Detect which cell encompasses the target text, then output its [x, y] center coordinate. 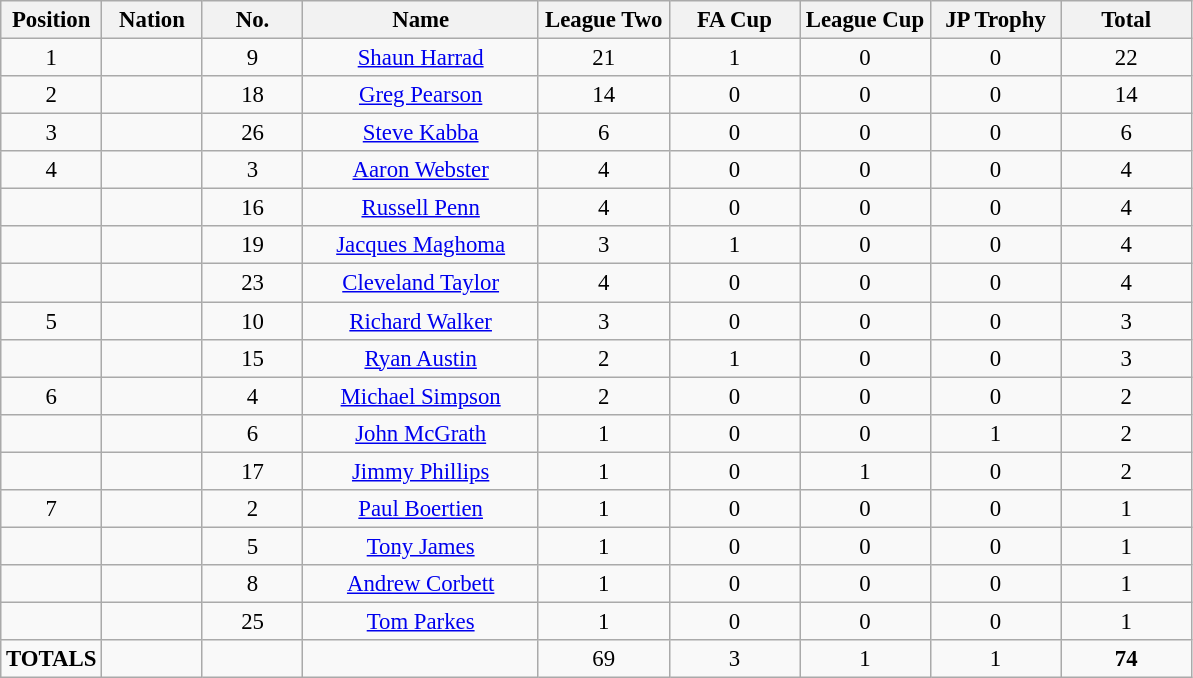
22 [1126, 58]
Russell Penn [421, 208]
Richard Walker [421, 321]
15 [252, 358]
Ryan Austin [421, 358]
Greg Pearson [421, 95]
Total [1126, 20]
No. [252, 20]
Nation [152, 20]
Jacques Maghoma [421, 245]
Paul Boertien [421, 509]
Shaun Harrad [421, 58]
8 [252, 584]
Aaron Webster [421, 170]
69 [604, 659]
74 [1126, 659]
Name [421, 20]
Tom Parkes [421, 621]
9 [252, 58]
Steve Kabba [421, 133]
League Two [604, 20]
7 [52, 509]
Jimmy Phillips [421, 471]
TOTALS [52, 659]
League Cup [866, 20]
23 [252, 283]
19 [252, 245]
18 [252, 95]
Michael Simpson [421, 396]
FA Cup [734, 20]
10 [252, 321]
Position [52, 20]
Andrew Corbett [421, 584]
17 [252, 471]
26 [252, 133]
21 [604, 58]
JP Trophy [996, 20]
25 [252, 621]
16 [252, 208]
Tony James [421, 546]
John McGrath [421, 433]
Cleveland Taylor [421, 283]
